Identify which cell holds the provided text, then report its [x, y] central coordinate. 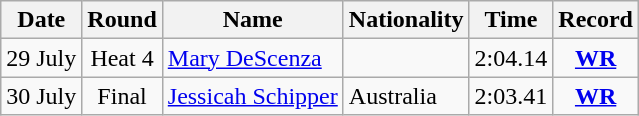
2:03.41 [511, 96]
2:04.14 [511, 58]
Jessicah Schipper [252, 96]
29 July [42, 58]
Final [122, 96]
Mary DeScenza [252, 58]
Time [511, 20]
Name [252, 20]
30 July [42, 96]
Australia [406, 96]
Heat 4 [122, 58]
Date [42, 20]
Nationality [406, 20]
Round [122, 20]
Record [596, 20]
